Find where the given text appears and provide that cell's center as (X, Y) coordinate. 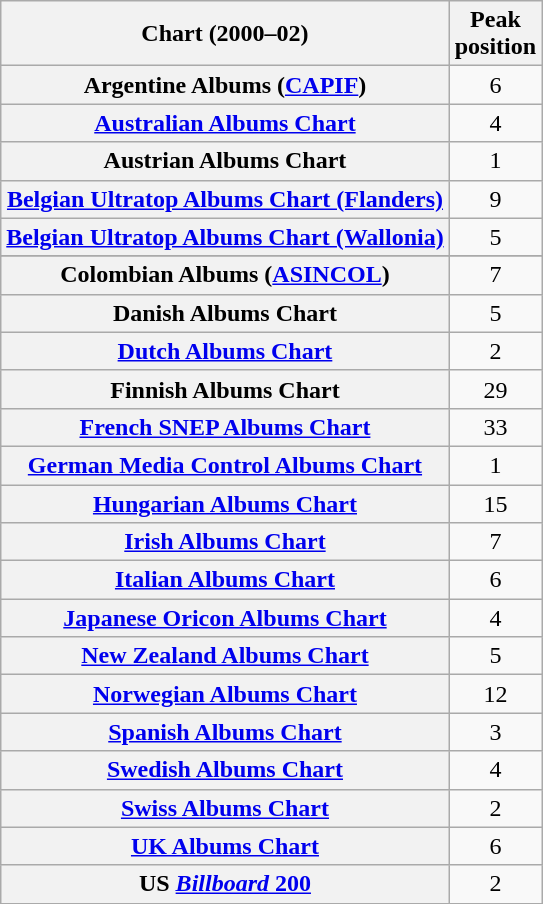
Belgian Ultratop Albums Chart (Wallonia) (225, 237)
Australian Albums Chart (225, 123)
Argentine Albums (CAPIF) (225, 85)
29 (495, 389)
French SNEP Albums Chart (225, 427)
12 (495, 694)
Swiss Albums Chart (225, 808)
New Zealand Albums Chart (225, 656)
15 (495, 503)
Norwegian Albums Chart (225, 694)
Chart (2000–02) (225, 34)
Austrian Albums Chart (225, 161)
Colombian Albums (ASINCOL) (225, 275)
9 (495, 199)
Finnish Albums Chart (225, 389)
US Billboard 200 (225, 884)
Swedish Albums Chart (225, 770)
Belgian Ultratop Albums Chart (Flanders) (225, 199)
Spanish Albums Chart (225, 732)
Danish Albums Chart (225, 313)
Dutch Albums Chart (225, 351)
Irish Albums Chart (225, 542)
3 (495, 732)
33 (495, 427)
Italian Albums Chart (225, 580)
German Media Control Albums Chart (225, 465)
Hungarian Albums Chart (225, 503)
Japanese Oricon Albums Chart (225, 618)
Peakposition (495, 34)
UK Albums Chart (225, 846)
